Locate the cell with the specified text and output its [x, y] center coordinate. 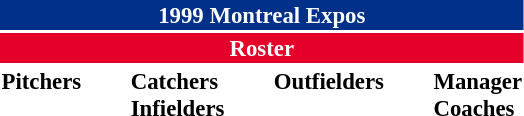
1999 Montreal Expos [262, 15]
Roster [262, 48]
